Capture the cell that displays the provided text and extract its [x, y] central coordinate. 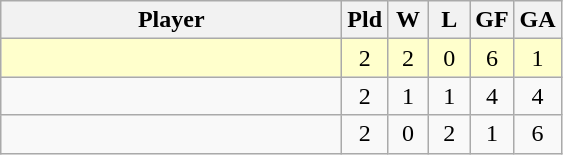
Player [172, 20]
GF [492, 20]
Pld [365, 20]
W [408, 20]
L [450, 20]
GA [538, 20]
